Provide the (X, Y) coordinate of the cell's center where the given text is located.  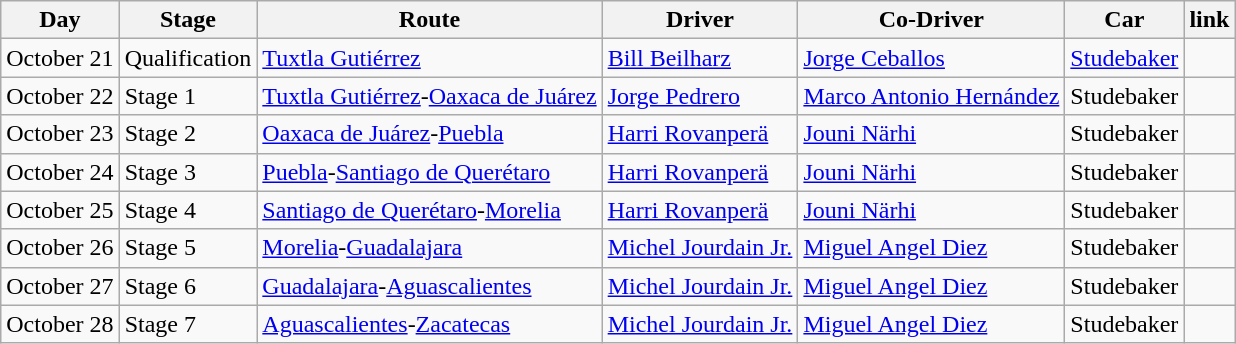
October 28 (60, 324)
Day (60, 20)
October 26 (60, 248)
Aguascalientes-Zacatecas (430, 324)
October 22 (60, 96)
October 23 (60, 134)
Stage 2 (188, 134)
Stage 5 (188, 248)
Puebla-Santiago de Querétaro (430, 172)
Jorge Ceballos (932, 58)
Tuxtla Gutiérrez (430, 58)
Co-Driver (932, 20)
Jorge Pedrero (700, 96)
October 24 (60, 172)
October 27 (60, 286)
Route (430, 20)
Stage 4 (188, 210)
Oaxaca de Juárez-Puebla (430, 134)
Car (1124, 20)
Morelia-Guadalajara (430, 248)
Stage 6 (188, 286)
Tuxtla Gutiérrez-Oaxaca de Juárez (430, 96)
Bill Beilharz (700, 58)
October 25 (60, 210)
Marco Antonio Hernández (932, 96)
Santiago de Querétaro-Morelia (430, 210)
Qualification (188, 58)
link (1210, 20)
Stage 1 (188, 96)
Stage 7 (188, 324)
Stage 3 (188, 172)
October 21 (60, 58)
Guadalajara-Aguascalientes (430, 286)
Driver (700, 20)
Stage (188, 20)
